Scan for the cell matching the given text and deliver its (x, y) coordinate at center. 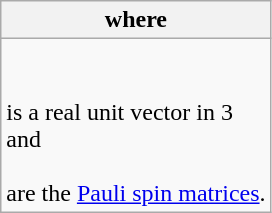
is a real unit vector in 3 andare the Pauli spin matrices. (136, 126)
where (136, 20)
